Detect which cell encompasses the target text, then output its [X, Y] center coordinate. 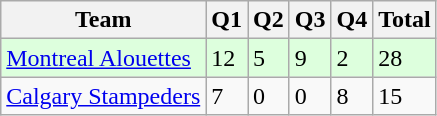
28 [405, 58]
Total [405, 20]
Q4 [352, 20]
7 [227, 96]
9 [310, 58]
12 [227, 58]
Q2 [269, 20]
15 [405, 96]
Team [104, 20]
2 [352, 58]
8 [352, 96]
Montreal Alouettes [104, 58]
Calgary Stampeders [104, 96]
Q1 [227, 20]
Q3 [310, 20]
5 [269, 58]
